Pinpoint the cell where the given text exists, returning its [X, Y] midpoint coordinate. 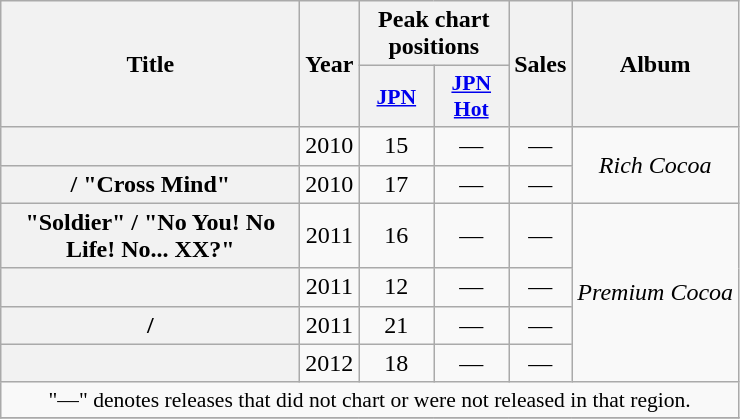
"Soldier" / "No You! No Life! No... XX?" [150, 236]
2012 [330, 363]
15 [396, 146]
Premium Cocoa [656, 292]
18 [396, 363]
"—" denotes releases that did not chart or were not released in that region. [370, 400]
/ [150, 325]
16 [396, 236]
JPN [396, 96]
Album [656, 64]
JPNHot [472, 96]
17 [396, 184]
/ "Cross Mind" [150, 184]
21 [396, 325]
Year [330, 64]
Peak chart positions [434, 34]
Title [150, 64]
Rich Cocoa [656, 165]
12 [396, 287]
Sales [540, 64]
